From the cell containing the given text, extract its center point as (x, y) coordinate. 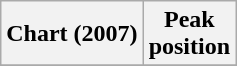
Peakposition (189, 34)
Chart (2007) (72, 34)
